Return [x, y] of the center of cell containing provided text 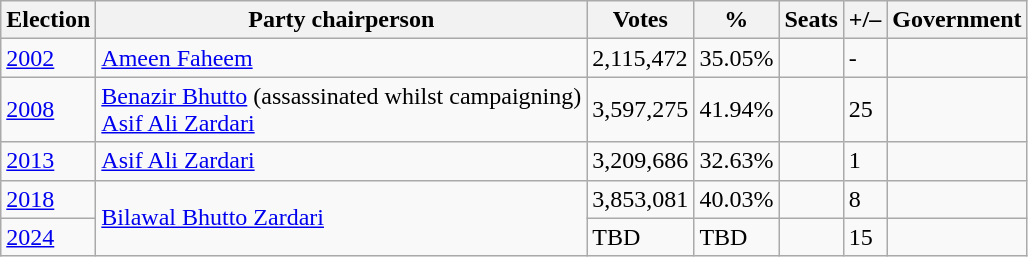
41.94% [736, 110]
Party chairperson [342, 20]
15 [864, 237]
8 [864, 199]
1 [864, 161]
32.63% [736, 161]
2018 [48, 199]
- [864, 58]
Seats [811, 20]
Election [48, 20]
Ameen Faheem [342, 58]
Asif Ali Zardari [342, 161]
3,853,081 [640, 199]
2013 [48, 161]
3,209,686 [640, 161]
Votes [640, 20]
Government [957, 20]
2,115,472 [640, 58]
% [736, 20]
Benazir Bhutto (assassinated whilst campaigning)Asif Ali Zardari [342, 110]
25 [864, 110]
2002 [48, 58]
Bilawal Bhutto Zardari [342, 218]
2024 [48, 237]
40.03% [736, 199]
35.05% [736, 58]
2008 [48, 110]
+/– [864, 20]
3,597,275 [640, 110]
